From the cell containing the given text, extract its center point as [x, y] coordinate. 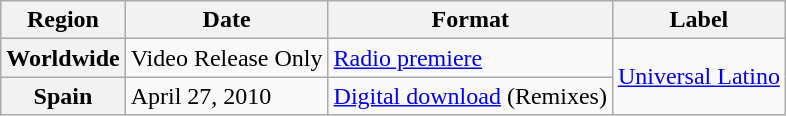
April 27, 2010 [226, 96]
Format [470, 20]
Video Release Only [226, 58]
Digital download (Remixes) [470, 96]
Region [63, 20]
Worldwide [63, 58]
Universal Latino [698, 77]
Date [226, 20]
Spain [63, 96]
Label [698, 20]
Radio premiere [470, 58]
